Scan for the cell matching the given text and deliver its [X, Y] coordinate at center. 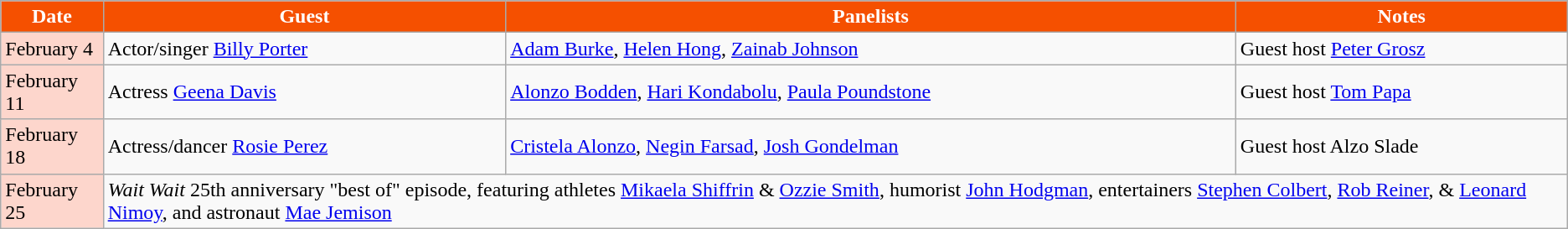
Adam Burke, Helen Hong, Zainab Johnson [871, 49]
Alonzo Bodden, Hari Kondabolu, Paula Poundstone [871, 92]
Guest host Alzo Slade [1401, 146]
Guest [304, 17]
Guest host Peter Grosz [1401, 49]
Actor/singer Billy Porter [304, 49]
Notes [1401, 17]
Date [52, 17]
Actress Geena Davis [304, 92]
Guest host Tom Papa [1401, 92]
February 25 [52, 201]
February 18 [52, 146]
Actress/dancer Rosie Perez [304, 146]
February 11 [52, 92]
Panelists [871, 17]
February 4 [52, 49]
Cristela Alonzo, Negin Farsad, Josh Gondelman [871, 146]
